Return [x, y] of the center of cell containing provided text 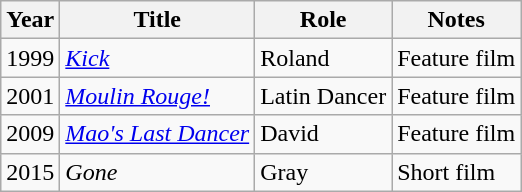
2001 [30, 96]
Notes [456, 20]
Moulin Rouge! [158, 96]
Title [158, 20]
Year [30, 20]
Short film [456, 172]
Kick [158, 58]
Mao's Last Dancer [158, 134]
Latin Dancer [324, 96]
Roland [324, 58]
2015 [30, 172]
Role [324, 20]
1999 [30, 58]
David [324, 134]
2009 [30, 134]
Gone [158, 172]
Gray [324, 172]
